Determine the [x, y] coordinate at the center of the cell enclosing the given text.  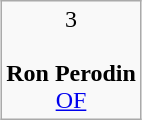
3Ron Perodin OF [72, 60]
